Extract the (x, y) coordinate from the center of the cell holding the provided text.  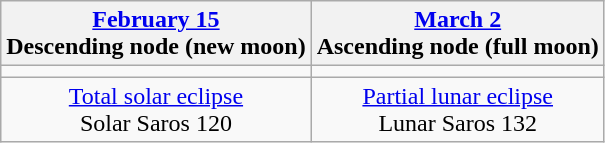
Total solar eclipseSolar Saros 120 (156, 110)
Partial lunar eclipseLunar Saros 132 (458, 110)
March 2Ascending node (full moon) (458, 34)
February 15Descending node (new moon) (156, 34)
